Extract the (x, y) coordinate from the center of the cell holding the provided text.  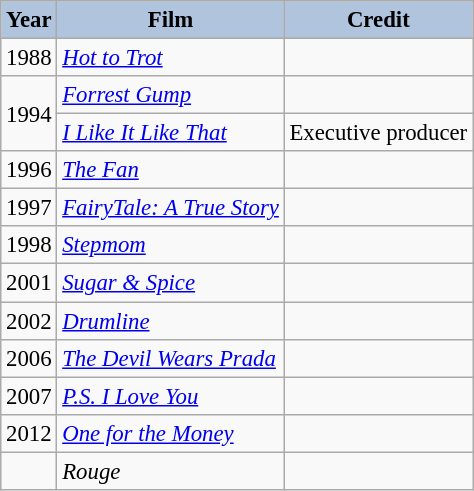
1994 (29, 114)
The Fan (170, 170)
2012 (29, 433)
Drumline (170, 321)
Forrest Gump (170, 95)
2001 (29, 283)
The Devil Wears Prada (170, 358)
Rouge (170, 471)
P.S. I Love You (170, 396)
Executive producer (378, 133)
Year (29, 20)
1997 (29, 208)
Film (170, 20)
2006 (29, 358)
Stepmom (170, 245)
1996 (29, 170)
FairyTale: A True Story (170, 208)
I Like It Like That (170, 133)
Credit (378, 20)
Sugar & Spice (170, 283)
Hot to Trot (170, 58)
1998 (29, 245)
2002 (29, 321)
1988 (29, 58)
One for the Money (170, 433)
2007 (29, 396)
